Search for the cell housing the specified text and yield its (x, y) center coordinate. 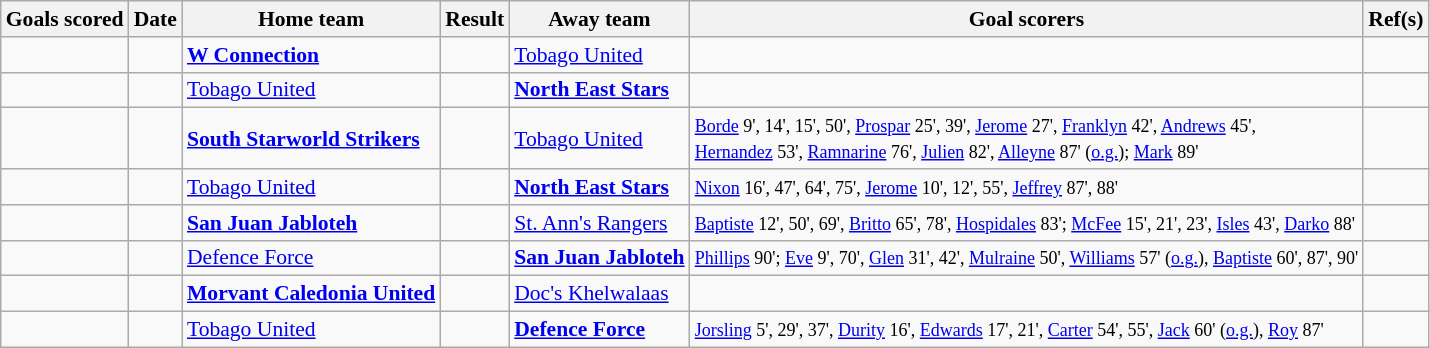
Home team (311, 19)
Doc's Khelwalaas (599, 294)
South Starworld Strikers (311, 138)
Jorsling 5', 29', 37', Durity 16', Edwards 17', 21', Carter 54', 55', Jack 60' (o.g.), Roy 87' (1027, 330)
Ref(s) (1396, 19)
Goals scored (65, 19)
Nixon 16', 47', 64', 75', Jerome 10', 12', 55', Jeffrey 87', 88' (1027, 187)
Baptiste 12', 50', 69', Britto 65', 78', Hospidales 83'; McFee 15', 21', 23', Isles 43', Darko 88' (1027, 223)
Morvant Caledonia United (311, 294)
Goal scorers (1027, 19)
St. Ann's Rangers (599, 223)
Away team (599, 19)
Result (474, 19)
Date (156, 19)
W Connection (311, 55)
Phillips 90'; Eve 9', 70', Glen 31', 42', Mulraine 50', Williams 57' (o.g.), Baptiste 60', 87', 90' (1027, 258)
